Pinpoint the cell where the given text exists, returning its (x, y) midpoint coordinate. 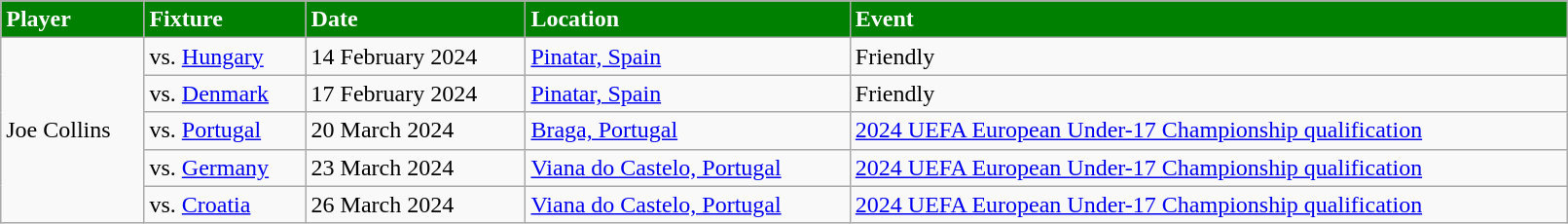
Joe Collins (72, 131)
Fixture (225, 19)
26 March 2024 (416, 205)
vs. Denmark (225, 93)
vs. Germany (225, 168)
Player (72, 19)
vs. Portugal (225, 131)
vs. Croatia (225, 205)
vs. Hungary (225, 56)
14 February 2024 (416, 56)
20 March 2024 (416, 131)
Braga, Portugal (687, 131)
Event (1209, 19)
23 March 2024 (416, 168)
Date (416, 19)
17 February 2024 (416, 93)
Location (687, 19)
